Provide the (X, Y) coordinate of the cell's center where the given text is located.  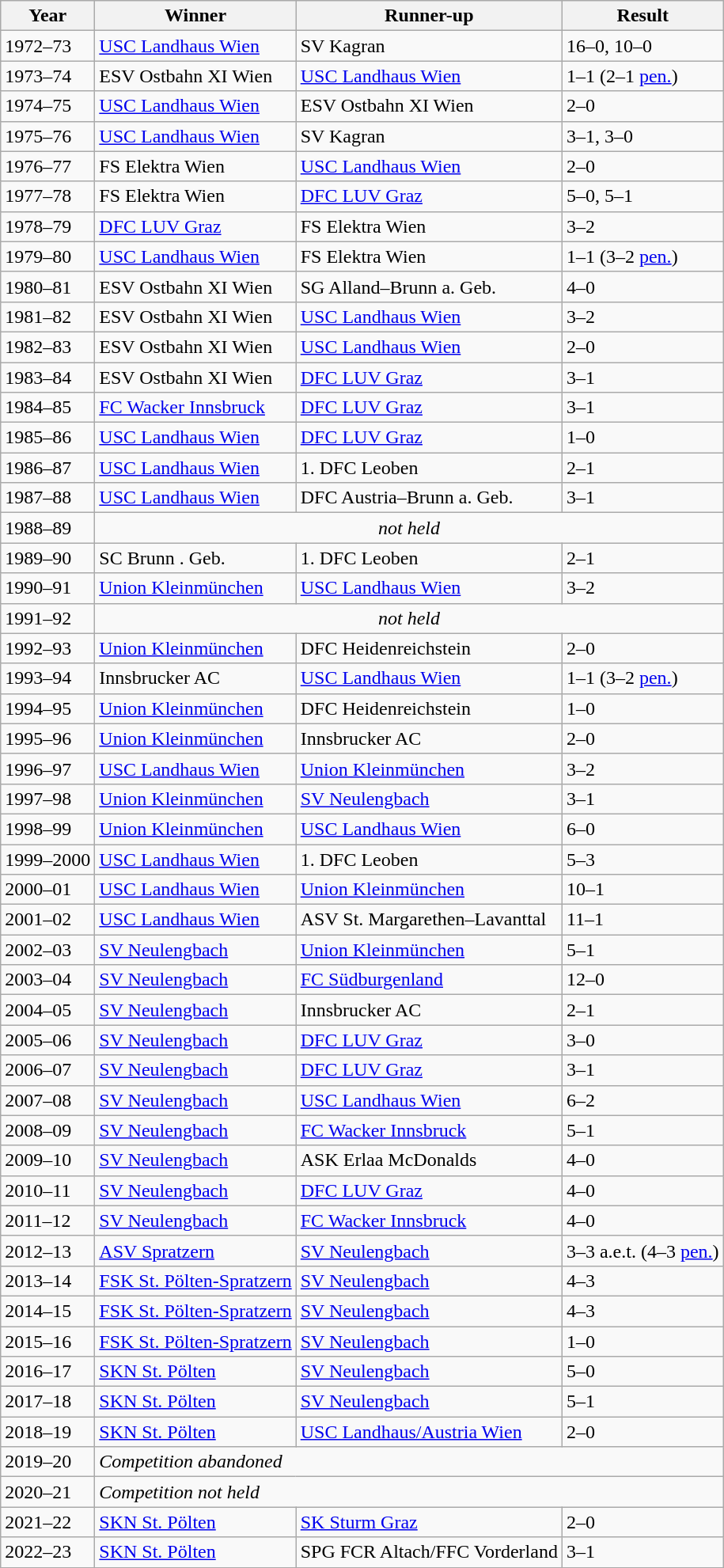
1979–80 (47, 256)
1972–73 (47, 46)
2013–14 (47, 1281)
Year (47, 16)
2000–01 (47, 890)
1976–77 (47, 166)
2005–06 (47, 1040)
6–2 (643, 1100)
2021–22 (47, 1522)
1992–93 (47, 648)
6–0 (643, 829)
Winner (195, 16)
2006–07 (47, 1070)
1997–98 (47, 799)
USC Landhaus/Austria Wien (429, 1432)
2016–17 (47, 1372)
SK Sturm Graz (429, 1522)
1975–76 (47, 136)
1980–81 (47, 287)
5–0 (643, 1372)
2004–05 (47, 1010)
1986–87 (47, 468)
2018–19 (47, 1432)
16–0, 10–0 (643, 46)
2022–23 (47, 1552)
2001–02 (47, 920)
2003–04 (47, 980)
Runner-up (429, 16)
Result (643, 16)
2002–03 (47, 950)
1994–95 (47, 708)
12–0 (643, 980)
1–1 (2–1 pen.) (643, 76)
SG Alland–Brunn a. Geb. (429, 287)
1977–78 (47, 196)
3–3 a.e.t. (4–3 pen.) (643, 1251)
2020–21 (47, 1492)
1984–85 (47, 408)
2019–20 (47, 1462)
SPG FCR Altach/FFC Vorderland (429, 1552)
5–3 (643, 859)
1995–96 (47, 738)
2015–16 (47, 1342)
2017–18 (47, 1402)
2008–09 (47, 1130)
2010–11 (47, 1190)
DFC Austria–Brunn a. Geb. (429, 498)
10–1 (643, 890)
1991–92 (47, 618)
SC Brunn . Geb. (195, 558)
1987–88 (47, 498)
1974–75 (47, 106)
1982–83 (47, 347)
1999–2000 (47, 859)
Competition not held (409, 1492)
1990–91 (47, 588)
2011–12 (47, 1221)
Competition abandoned (409, 1462)
1989–90 (47, 558)
ASV Spratzern (195, 1251)
2009–10 (47, 1160)
1981–82 (47, 317)
1993–94 (47, 678)
FC Südburgenland (429, 980)
1998–99 (47, 829)
5–0, 5–1 (643, 196)
2007–08 (47, 1100)
ASK Erlaa McDonalds (429, 1160)
2012–13 (47, 1251)
1988–89 (47, 528)
1996–97 (47, 769)
2014–15 (47, 1311)
3–1, 3–0 (643, 136)
1983–84 (47, 378)
1985–86 (47, 438)
1978–79 (47, 226)
1973–74 (47, 76)
ASV St. Margarethen–Lavanttal (429, 920)
11–1 (643, 920)
3–0 (643, 1040)
